Scan for the cell matching the given text and deliver its (x, y) coordinate at center. 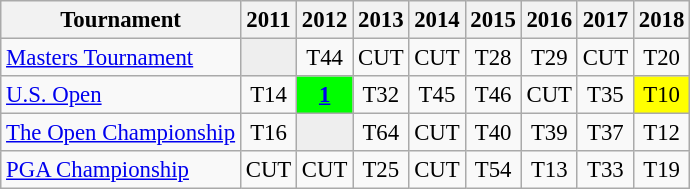
2018 (661, 20)
T40 (493, 133)
1 (325, 95)
T29 (549, 58)
T46 (493, 95)
T33 (605, 170)
T35 (605, 95)
T39 (549, 133)
T32 (381, 95)
2012 (325, 20)
T20 (661, 58)
2017 (605, 20)
2013 (381, 20)
T54 (493, 170)
2011 (268, 20)
T64 (381, 133)
2016 (549, 20)
T14 (268, 95)
T25 (381, 170)
T45 (437, 95)
T19 (661, 170)
T28 (493, 58)
T12 (661, 133)
2015 (493, 20)
T37 (605, 133)
Masters Tournament (121, 58)
The Open Championship (121, 133)
Tournament (121, 20)
U.S. Open (121, 95)
T10 (661, 95)
T13 (549, 170)
2014 (437, 20)
PGA Championship (121, 170)
T16 (268, 133)
T44 (325, 58)
